Search for the cell housing the specified text and yield its [X, Y] center coordinate. 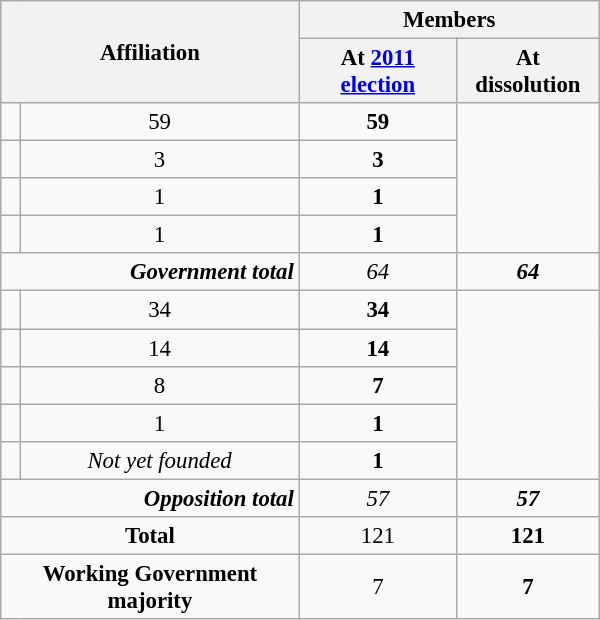
Opposition total [150, 498]
Affiliation [150, 52]
Working Government majority [150, 586]
Total [150, 536]
Members [449, 20]
At dissolution [528, 72]
Government total [150, 273]
At 2011 election [378, 72]
Not yet founded [160, 460]
8 [160, 385]
